Extract the (X, Y) coordinate from the center of the cell holding the provided text.  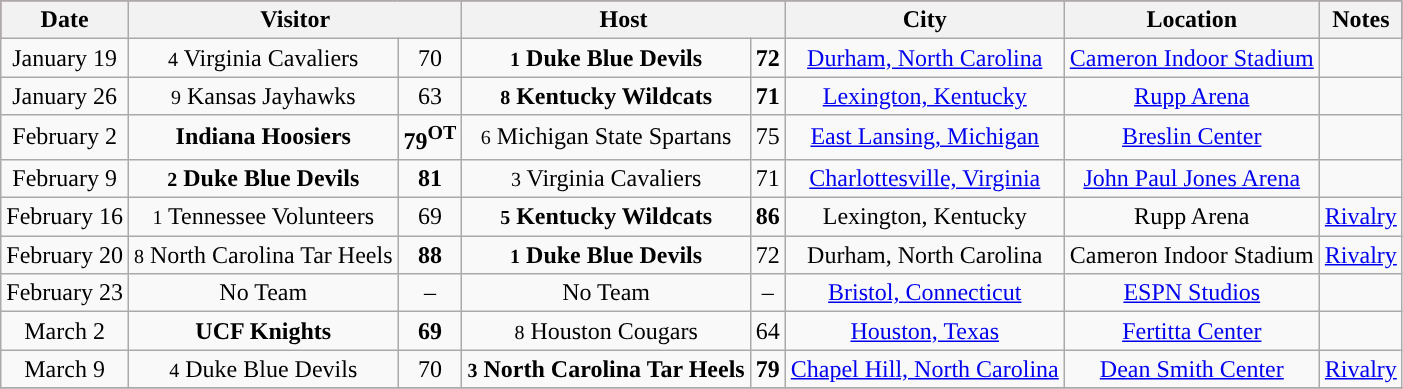
9 Kansas Jayhawks (263, 96)
88 (430, 255)
Dean Smith Center (1192, 369)
64 (768, 331)
Breslin Center (1192, 138)
79OT (430, 138)
4 Virginia Cavaliers (263, 58)
February 16 (65, 217)
8 North Carolina Tar Heels (263, 255)
February 20 (65, 255)
75 (768, 138)
Date (65, 20)
Houston, Texas (924, 331)
February 2 (65, 138)
March 9 (65, 369)
Location (1192, 20)
January 26 (65, 96)
UCF Knights (263, 331)
3 Virginia Cavaliers (606, 178)
February 23 (65, 293)
Notes (1360, 20)
4 Duke Blue Devils (263, 369)
Host (624, 20)
1 Tennessee Volunteers (263, 217)
City (924, 20)
79 (768, 369)
Visitor (295, 20)
March 2 (65, 331)
John Paul Jones Arena (1192, 178)
ESPN Studios (1192, 293)
5 Kentucky Wildcats (606, 217)
63 (430, 96)
East Lansing, Michigan (924, 138)
Indiana Hoosiers (263, 138)
86 (768, 217)
Charlottesville, Virginia (924, 178)
February 9 (65, 178)
81 (430, 178)
Fertitta Center (1192, 331)
8 Houston Cougars (606, 331)
6 Michigan State Spartans (606, 138)
8 Kentucky Wildcats (606, 96)
Chapel Hill, North Carolina (924, 369)
January 19 (65, 58)
Bristol, Connecticut (924, 293)
3 North Carolina Tar Heels (606, 369)
2 Duke Blue Devils (263, 178)
